Return the [X, Y] coordinate for the center point of the cell that contains the specified text.  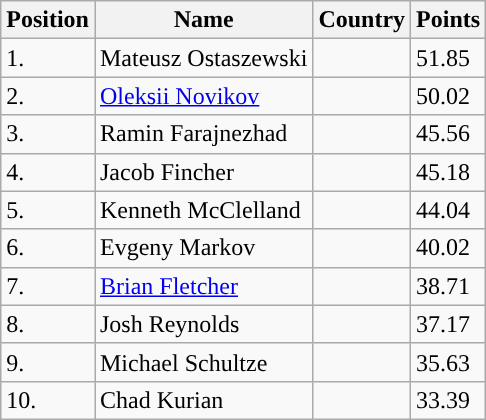
9. [48, 362]
2. [48, 96]
7. [48, 286]
37.17 [448, 324]
Evgeny Markov [203, 248]
8. [48, 324]
Position [48, 20]
40.02 [448, 248]
1. [48, 58]
Points [448, 20]
Country [362, 20]
Michael Schultze [203, 362]
Mateusz Ostaszewski [203, 58]
35.63 [448, 362]
10. [48, 400]
51.85 [448, 58]
Ramin Farajnezhad [203, 134]
Brian Fletcher [203, 286]
Kenneth McClelland [203, 210]
Name [203, 20]
50.02 [448, 96]
Josh Reynolds [203, 324]
45.56 [448, 134]
3. [48, 134]
6. [48, 248]
45.18 [448, 172]
4. [48, 172]
Oleksii Novikov [203, 96]
5. [48, 210]
Jacob Fincher [203, 172]
38.71 [448, 286]
Chad Kurian [203, 400]
44.04 [448, 210]
33.39 [448, 400]
